Return the (X, Y) coordinate for the center point of the cell that contains the specified text.  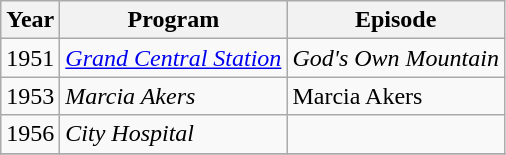
1953 (30, 96)
Program (174, 20)
Grand Central Station (174, 58)
Episode (396, 20)
1951 (30, 58)
God's Own Mountain (396, 58)
1956 (30, 134)
Year (30, 20)
City Hospital (174, 134)
